Locate the cell with the specified text and output its (x, y) center coordinate. 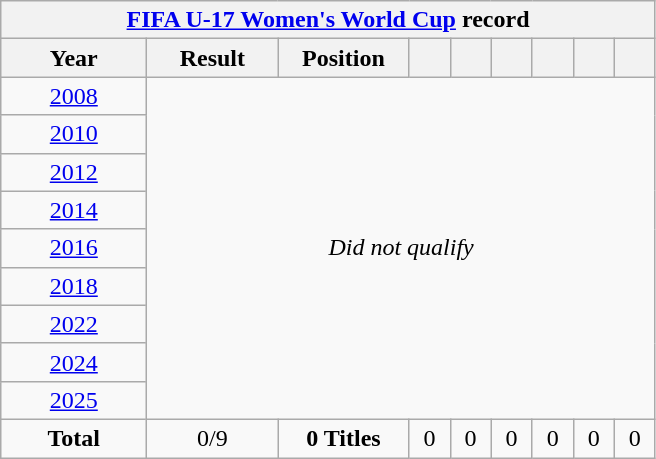
Did not qualify (401, 248)
0/9 (212, 438)
2008 (74, 96)
Result (212, 58)
2014 (74, 210)
2012 (74, 172)
2016 (74, 248)
0 Titles (344, 438)
2010 (74, 134)
2025 (74, 400)
Position (344, 58)
2024 (74, 362)
Year (74, 58)
FIFA U-17 Women's World Cup record (328, 20)
2022 (74, 324)
2018 (74, 286)
Total (74, 438)
